Provide the [X, Y] coordinate of the cell's center where the given text is located.  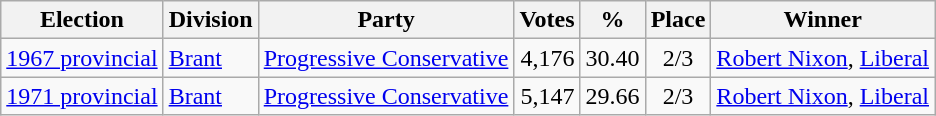
4,176 [547, 58]
Division [210, 20]
Votes [547, 20]
Winner [823, 20]
5,147 [547, 96]
30.40 [612, 58]
1971 provincial [82, 96]
29.66 [612, 96]
Place [678, 20]
% [612, 20]
Election [82, 20]
Party [386, 20]
1967 provincial [82, 58]
